Locate the cell with the specified text and output its (X, Y) center coordinate. 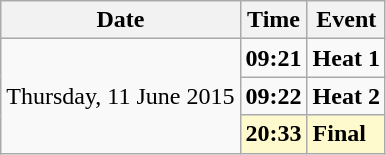
Heat 2 (346, 96)
09:21 (274, 58)
Final (346, 134)
Thursday, 11 June 2015 (120, 96)
Event (346, 20)
09:22 (274, 96)
Heat 1 (346, 58)
Date (120, 20)
20:33 (274, 134)
Time (274, 20)
